Pinpoint the cell where the given text exists, returning its (x, y) midpoint coordinate. 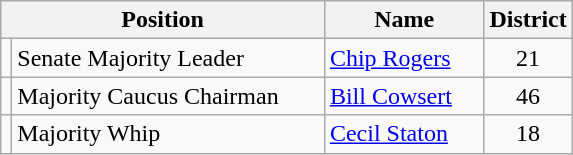
Position (163, 20)
21 (528, 58)
18 (528, 134)
Senate Majority Leader (168, 58)
Bill Cowsert (404, 96)
Name (404, 20)
Majority Caucus Chairman (168, 96)
Majority Whip (168, 134)
46 (528, 96)
Chip Rogers (404, 58)
District (528, 20)
Cecil Staton (404, 134)
